Pinpoint the cell where the given text exists, returning its [X, Y] midpoint coordinate. 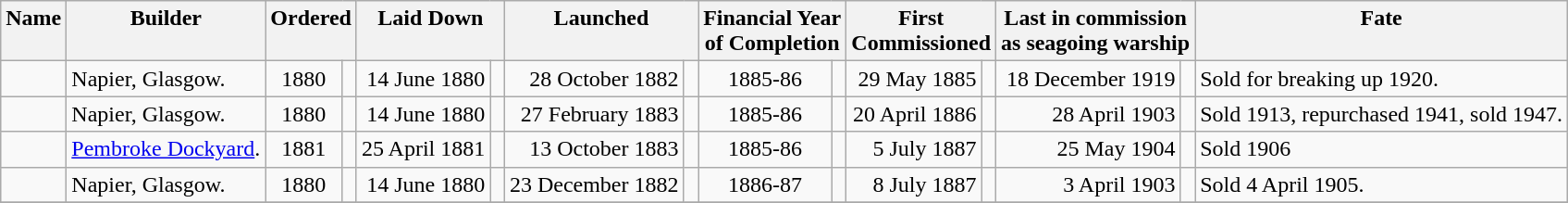
1886-87 [766, 184]
28 April 1903 [1089, 114]
Launched [601, 32]
13 October 1883 [594, 149]
1881 [303, 149]
29 May 1885 [914, 79]
Name [33, 32]
23 December 1882 [594, 184]
18 December 1919 [1089, 79]
Ordered [311, 32]
Financial Yearof Completion [772, 32]
Sold for breaking up 1920. [1382, 79]
5 July 1887 [914, 149]
20 April 1886 [914, 114]
8 July 1887 [914, 184]
Laid Down [430, 32]
Sold 1913, repurchased 1941, sold 1947. [1382, 114]
27 February 1883 [594, 114]
Fate [1382, 32]
28 October 1882 [594, 79]
3 April 1903 [1089, 184]
Sold 4 April 1905. [1382, 184]
Builder [167, 32]
Pembroke Dockyard. [167, 149]
Sold 1906 [1382, 149]
25 April 1881 [423, 149]
25 May 1904 [1089, 149]
First Commissioned [921, 32]
Last in commission as seagoing warship [1095, 32]
